Pinpoint the cell where the given text exists, returning its (x, y) midpoint coordinate. 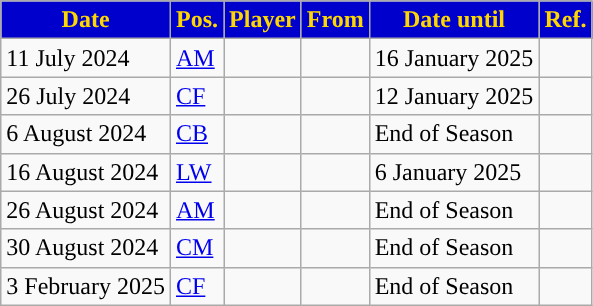
CM (196, 248)
Player (263, 20)
3 February 2025 (86, 286)
6 January 2025 (454, 172)
CB (196, 134)
6 August 2024 (86, 134)
30 August 2024 (86, 248)
16 January 2025 (454, 58)
16 August 2024 (86, 172)
11 July 2024 (86, 58)
Date until (454, 20)
Date (86, 20)
Pos. (196, 20)
From (335, 20)
26 July 2024 (86, 96)
LW (196, 172)
12 January 2025 (454, 96)
26 August 2024 (86, 210)
Ref. (566, 20)
